For the text-containing cell, return its midpoint in [X, Y] coordinate format. 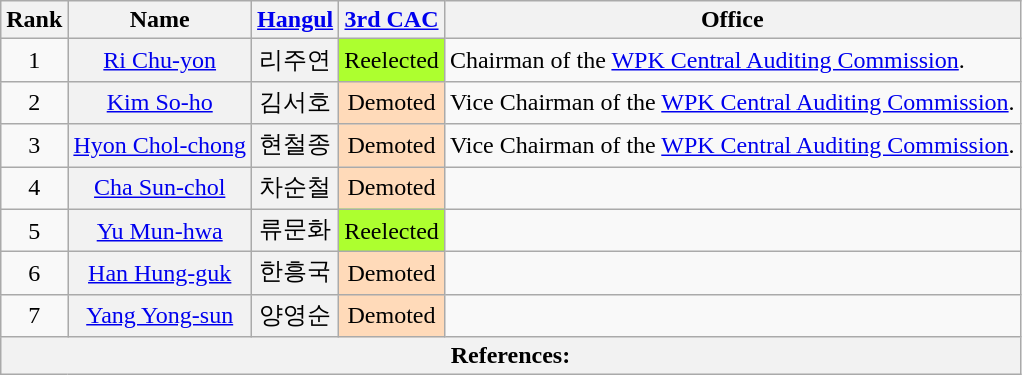
류문화 [296, 230]
7 [34, 316]
양영순 [296, 316]
Hyon Chol-chong [160, 146]
4 [34, 188]
Yu Mun-hwa [160, 230]
Kim So-ho [160, 102]
Hangul [296, 20]
1 [34, 60]
현철종 [296, 146]
6 [34, 274]
Name [160, 20]
Rank [34, 20]
References: [510, 356]
5 [34, 230]
차순철 [296, 188]
한흥국 [296, 274]
Chairman of the WPK Central Auditing Commission. [732, 60]
Han Hung-guk [160, 274]
3 [34, 146]
김서호 [296, 102]
리주연 [296, 60]
3rd CAC [392, 20]
Office [732, 20]
Yang Yong-sun [160, 316]
Ri Chu-yon [160, 60]
Cha Sun-chol [160, 188]
2 [34, 102]
